Return the (X, Y) coordinate for the center point of the cell that contains the specified text.  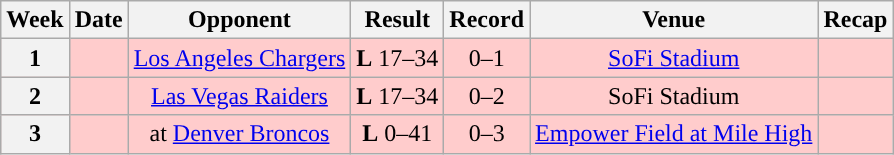
1 (35, 58)
at Denver Broncos (240, 134)
Week (35, 20)
Record (487, 20)
0–3 (487, 134)
Empower Field at Mile High (674, 134)
Result (398, 20)
3 (35, 134)
Recap (856, 20)
2 (35, 96)
L 0–41 (398, 134)
Date (98, 20)
0–1 (487, 58)
Venue (674, 20)
0–2 (487, 96)
Opponent (240, 20)
Los Angeles Chargers (240, 58)
Las Vegas Raiders (240, 96)
